Locate the cell with the specified text and output its [X, Y] center coordinate. 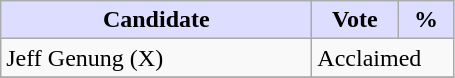
Jeff Genung (X) [156, 58]
Vote [355, 20]
% [426, 20]
Acclaimed [383, 58]
Candidate [156, 20]
